Search for the cell housing the specified text and yield its [x, y] center coordinate. 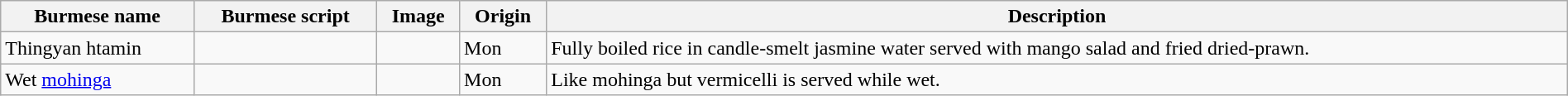
Image [418, 17]
Wet mohinga [98, 79]
Fully boiled rice in candle-smelt jasmine water served with mango salad and fried dried-prawn. [1057, 48]
Thingyan htamin [98, 48]
Description [1057, 17]
Burmese script [284, 17]
Like mohinga but vermicelli is served while wet. [1057, 79]
Burmese name [98, 17]
Origin [503, 17]
